Identify which cell holds the provided text, then report its (x, y) central coordinate. 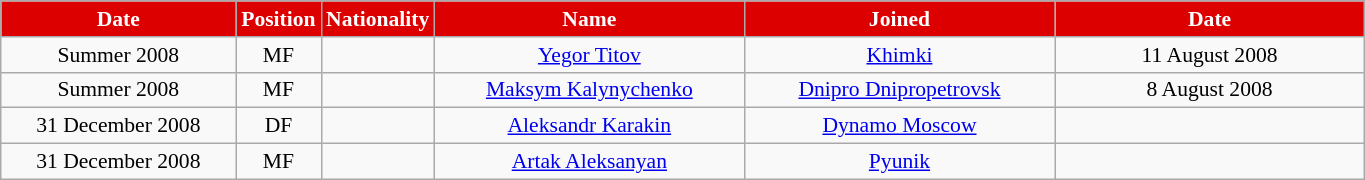
Dnipro Dnipropetrovsk (899, 90)
Khimki (899, 55)
8 August 2008 (1210, 90)
Artak Aleksanyan (589, 162)
Name (589, 19)
Nationality (378, 19)
Joined (899, 19)
Maksym Kalynychenko (589, 90)
DF (278, 126)
11 August 2008 (1210, 55)
Yegor Titov (589, 55)
Position (278, 19)
Pyunik (899, 162)
Dynamo Moscow (899, 126)
Aleksandr Karakin (589, 126)
